Scan for the cell matching the given text and deliver its (x, y) coordinate at center. 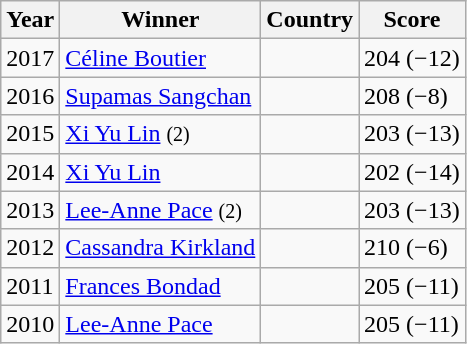
210 (−6) (412, 248)
Year (30, 20)
Country (310, 20)
Xi Yu Lin (2) (160, 134)
2017 (30, 58)
Lee-Anne Pace (160, 324)
Cassandra Kirkland (160, 248)
Xi Yu Lin (160, 172)
Score (412, 20)
Winner (160, 20)
2012 (30, 248)
2014 (30, 172)
2010 (30, 324)
2016 (30, 96)
2015 (30, 134)
Céline Boutier (160, 58)
Frances Bondad (160, 286)
204 (−12) (412, 58)
2011 (30, 286)
Lee-Anne Pace (2) (160, 210)
2013 (30, 210)
208 (−8) (412, 96)
Supamas Sangchan (160, 96)
202 (−14) (412, 172)
